Find where the given text appears and provide that cell's center as [x, y] coordinate. 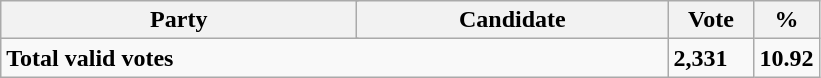
2,331 [711, 58]
Party [179, 20]
Vote [711, 20]
10.92 [786, 58]
Candidate [512, 20]
% [786, 20]
Total valid votes [334, 58]
